Pinpoint the cell where the given text exists, returning its (X, Y) midpoint coordinate. 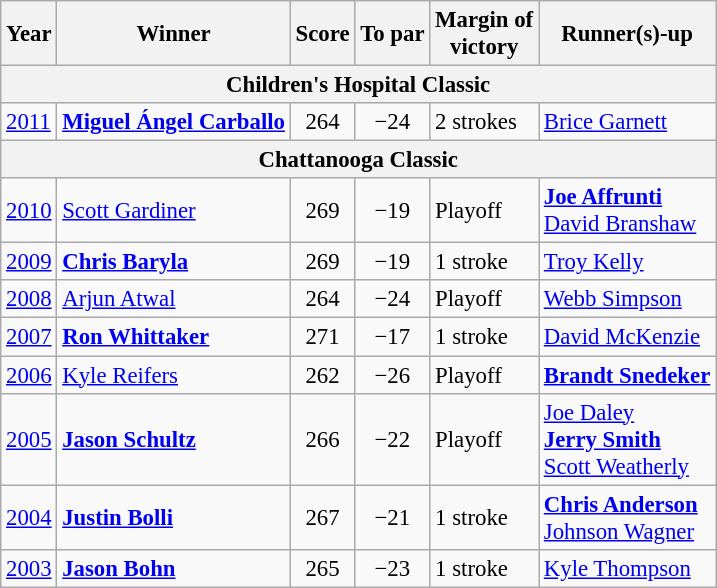
Chris Anderson Johnson Wagner (626, 518)
Runner(s)-up (626, 34)
Justin Bolli (174, 518)
−23 (392, 568)
267 (322, 518)
−21 (392, 518)
2011 (29, 122)
Scott Gardiner (174, 210)
Jason Bohn (174, 568)
David McKenzie (626, 337)
Chattanooga Classic (358, 160)
2005 (29, 439)
Brandt Snedeker (626, 375)
2 strokes (484, 122)
271 (322, 337)
2004 (29, 518)
2006 (29, 375)
Ron Whittaker (174, 337)
Arjun Atwal (174, 299)
Children's Hospital Classic (358, 85)
−22 (392, 439)
Year (29, 34)
2009 (29, 262)
2007 (29, 337)
Miguel Ángel Carballo (174, 122)
−17 (392, 337)
2003 (29, 568)
266 (322, 439)
Brice Garnett (626, 122)
2010 (29, 210)
Troy Kelly (626, 262)
−26 (392, 375)
Joe Affrunti David Branshaw (626, 210)
To par (392, 34)
Webb Simpson (626, 299)
Chris Baryla (174, 262)
Kyle Reifers (174, 375)
Joe Daley Jerry Smith Scott Weatherly (626, 439)
Jason Schultz (174, 439)
Kyle Thompson (626, 568)
Winner (174, 34)
2008 (29, 299)
Score (322, 34)
265 (322, 568)
262 (322, 375)
Margin ofvictory (484, 34)
